Detect which cell encompasses the target text, then output its (X, Y) center coordinate. 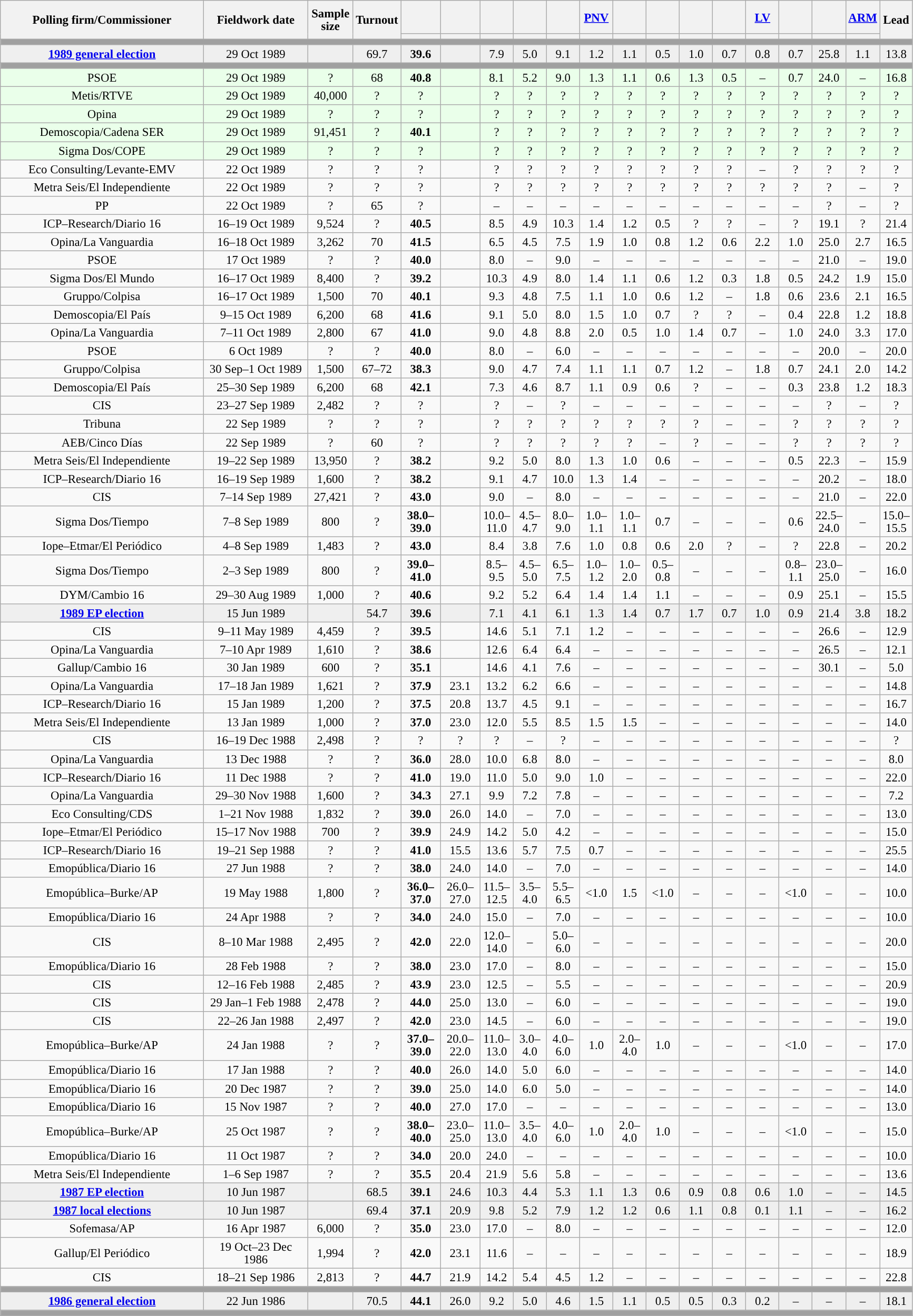
19.1 (829, 223)
2,497 (330, 1021)
60 (377, 442)
2.2 (763, 242)
1.0–2.0 (629, 571)
1987 local elections (102, 1210)
29 Jan–1 Feb 1988 (256, 1003)
0.4 (796, 315)
8–10 Mar 1988 (256, 942)
25.1 (829, 595)
20.0–22.0 (460, 1046)
1989 general election (102, 54)
1986 general election (102, 1302)
35.5 (420, 1174)
15 Nov 1987 (256, 1107)
1–21 Nov 1988 (256, 813)
25 Oct 1987 (256, 1131)
6.8 (530, 759)
18.8 (896, 315)
3.3 (863, 333)
1.0–1.2 (596, 571)
17 Jan 1988 (256, 1070)
41.5 (420, 242)
35.1 (420, 668)
2–3 Sep 1989 (256, 571)
20 Dec 1987 (256, 1088)
16–18 Oct 1989 (256, 242)
44.7 (420, 1278)
5.0–6.0 (563, 942)
10.0–11.0 (496, 521)
8.7 (563, 388)
43.9 (420, 985)
18.9 (896, 1253)
27,421 (330, 497)
54.7 (377, 613)
Tribuna (102, 424)
16–19 Sep 1989 (256, 478)
1,483 (330, 546)
13.8 (896, 54)
40.5 (420, 223)
9,524 (330, 223)
2.1 (863, 296)
1.7 (696, 613)
13.7 (496, 705)
70.5 (377, 1302)
6.5–7.5 (563, 571)
4.5–5.0 (530, 571)
26.5 (829, 650)
700 (330, 832)
0.2 (763, 1302)
5.7 (530, 850)
16 Apr 1987 (256, 1228)
16.2 (896, 1210)
39.9 (420, 832)
5.4 (530, 1278)
4–8 Sep 1989 (256, 546)
38.6 (420, 650)
2,485 (330, 985)
DYM/Cambio 16 (102, 595)
15–17 Nov 1988 (256, 832)
PP (102, 205)
2,800 (330, 333)
20.4 (460, 1174)
28.0 (460, 759)
8,400 (330, 278)
28 Feb 1988 (256, 967)
1–6 Sep 1987 (256, 1174)
37.0 (420, 723)
30 Sep–1 Oct 1989 (256, 370)
23.8 (829, 388)
11.5–12.5 (496, 893)
25.8 (829, 54)
38.0–39.0 (420, 521)
1987 EP election (102, 1192)
25–30 Sep 1989 (256, 388)
37.9 (420, 686)
36.0–37.0 (420, 893)
6.5 (496, 242)
11.6 (496, 1253)
2,813 (330, 1278)
20.8 (460, 705)
Lead (896, 20)
24 Apr 1988 (256, 917)
15.9 (896, 460)
22–26 Jan 1988 (256, 1021)
44.0 (420, 1003)
12.6 (496, 650)
5.8 (563, 1174)
9–11 May 1989 (256, 632)
1,800 (330, 893)
Gallup/Cambio 16 (102, 668)
0.8–1.1 (796, 571)
24.2 (829, 278)
42.1 (420, 388)
16.7 (896, 705)
40.6 (420, 595)
12.1 (896, 650)
7–14 Sep 1989 (256, 497)
68.5 (377, 1192)
22.3 (829, 460)
0.5–0.8 (663, 571)
11 Oct 1987 (256, 1155)
29–30 Aug 1989 (256, 595)
14.8 (896, 686)
18.0 (896, 478)
41.6 (420, 315)
22.5–24.0 (829, 521)
7–10 Apr 1989 (256, 650)
9.3 (496, 296)
26.6 (829, 632)
Sigma Dos/El Mundo (102, 278)
24.9 (460, 832)
1,200 (330, 705)
7.4 (563, 370)
LV (763, 17)
24.6 (460, 1192)
2.7 (863, 242)
37.0–39.0 (420, 1046)
39.1 (420, 1192)
29–30 Nov 1988 (256, 795)
Polling firm/Commissioner (102, 20)
12–16 Feb 1988 (256, 985)
6.1 (563, 613)
2,495 (330, 942)
6.6 (563, 686)
34.3 (420, 795)
67–72 (377, 370)
15 Jan 1989 (256, 705)
13.2 (496, 686)
11 Dec 1988 (256, 777)
4,459 (330, 632)
5.1 (530, 632)
6 Oct 1989 (256, 351)
12.0–14.0 (496, 942)
69.7 (377, 54)
2,482 (330, 405)
600 (330, 668)
7.8 (563, 795)
18.1 (896, 1302)
39.0–41.0 (420, 571)
38.0–40.0 (420, 1131)
18.3 (896, 388)
2,478 (330, 1003)
18–21 Sep 1986 (256, 1278)
39.5 (420, 632)
3.0–4.0 (530, 1046)
16–19 Dec 1988 (256, 740)
27.0 (460, 1107)
37.1 (420, 1210)
13,950 (330, 460)
91,451 (330, 133)
16.8 (896, 78)
24.1 (829, 370)
39.2 (420, 278)
11.0 (496, 777)
Sigma Dos/COPE (102, 151)
40,000 (330, 96)
65 (377, 205)
9.9 (496, 795)
26.0–27.0 (460, 893)
ARM (863, 17)
36.0 (420, 759)
15 Jun 1989 (256, 613)
6,000 (330, 1228)
30.1 (829, 668)
Eco Consulting/Levante-EMV (102, 169)
69.4 (377, 1210)
PNV (596, 17)
12.5 (496, 985)
19 May 1988 (256, 893)
5.5–6.5 (563, 893)
0.1 (763, 1210)
Demoscopia/Cadena SER (102, 133)
27.1 (460, 795)
Sofemasa/AP (102, 1228)
Metis/RTVE (102, 96)
13 Dec 1988 (256, 759)
25.5 (896, 850)
1989 EP election (102, 613)
12.9 (896, 632)
18.2 (896, 613)
37.5 (420, 705)
19–21 Sep 1988 (256, 850)
5.6 (530, 1174)
30 Jan 1989 (256, 668)
1,832 (330, 813)
7–11 Oct 1989 (256, 333)
22 Jun 1986 (256, 1302)
8.0–9.0 (563, 521)
17 Oct 1989 (256, 260)
6.2 (530, 686)
AEB/Cinco Días (102, 442)
3,262 (330, 242)
1,994 (330, 1253)
7.3 (496, 388)
13 Jan 1989 (256, 723)
Sample size (330, 20)
8.1 (496, 78)
9–15 Oct 1989 (256, 315)
16.0 (896, 571)
1,621 (330, 686)
2,498 (330, 740)
19–22 Sep 1989 (256, 460)
Turnout (377, 20)
38.3 (420, 370)
9.8 (496, 1210)
17–18 Jan 1989 (256, 686)
4.5–4.7 (530, 521)
44.1 (420, 1302)
35.0 (420, 1228)
8.8 (563, 333)
19 Oct–23 Dec 1986 (256, 1253)
27 Jun 1988 (256, 868)
40.8 (420, 78)
15.0–15.5 (896, 521)
Opina (102, 115)
8.4 (496, 546)
Fieldwork date (256, 20)
23.6 (829, 296)
5.3 (563, 1192)
67 (377, 333)
23–27 Sep 1989 (256, 405)
Eco Consulting/CDS (102, 813)
4.4 (530, 1192)
4.2 (563, 832)
16–19 Oct 1989 (256, 223)
Gallup/El Periódico (102, 1253)
8.5–9.5 (496, 571)
24 Jan 1988 (256, 1046)
7–8 Sep 1989 (256, 521)
1,610 (330, 650)
